Find where the given text appears and provide that cell's center as (X, Y) coordinate. 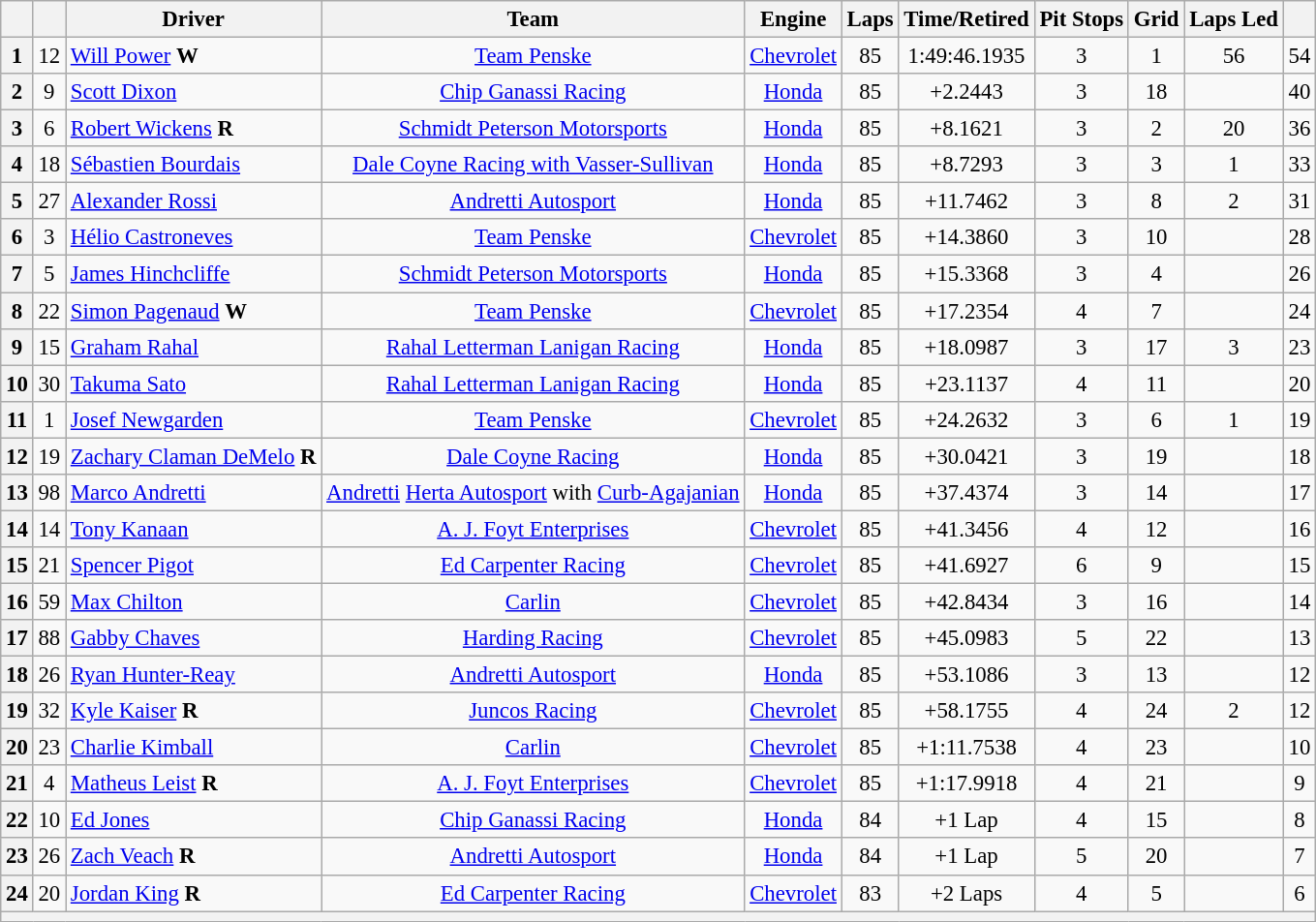
Zachary Claman DeMelo R (194, 456)
Grid (1156, 19)
+8.1621 (966, 129)
33 (1300, 165)
Laps Led (1234, 19)
Graham Rahal (194, 347)
Zach Veach R (194, 857)
Dale Coyne Racing (533, 456)
40 (1300, 92)
Gabby Chaves (194, 638)
+11.7462 (966, 201)
Charlie Kimball (194, 748)
+30.0421 (966, 456)
Driver (194, 19)
+14.3860 (966, 237)
30 (48, 384)
27 (48, 201)
32 (48, 711)
1:49:46.1935 (966, 56)
+8.7293 (966, 165)
Laps (870, 19)
Spencer Pigot (194, 566)
+41.6927 (966, 566)
Engine (793, 19)
+2 Laps (966, 893)
31 (1300, 201)
88 (48, 638)
+17.2354 (966, 311)
Scott Dixon (194, 92)
Max Chilton (194, 601)
+37.4374 (966, 493)
28 (1300, 237)
98 (48, 493)
James Hinchcliffe (194, 274)
+45.0983 (966, 638)
36 (1300, 129)
+42.8434 (966, 601)
+2.2443 (966, 92)
+18.0987 (966, 347)
Time/Retired (966, 19)
Juncos Racing (533, 711)
Pit Stops (1081, 19)
59 (48, 601)
Hélio Castroneves (194, 237)
Harding Racing (533, 638)
54 (1300, 56)
Jordan King R (194, 893)
Robert Wickens R (194, 129)
83 (870, 893)
+1:17.9918 (966, 784)
Ryan Hunter-Reay (194, 675)
Josef Newgarden (194, 419)
+41.3456 (966, 529)
Matheus Leist R (194, 784)
+58.1755 (966, 711)
Alexander Rossi (194, 201)
+15.3368 (966, 274)
Tony Kanaan (194, 529)
+24.2632 (966, 419)
Dale Coyne Racing with Vasser-Sullivan (533, 165)
+23.1137 (966, 384)
+53.1086 (966, 675)
56 (1234, 56)
Marco Andretti (194, 493)
Will Power W (194, 56)
Takuma Sato (194, 384)
Simon Pagenaud W (194, 311)
Andretti Herta Autosport with Curb-Agajanian (533, 493)
+1:11.7538 (966, 748)
Team (533, 19)
Kyle Kaiser R (194, 711)
Ed Jones (194, 820)
Sébastien Bourdais (194, 165)
